Pinpoint the cell where the given text exists, returning its (X, Y) midpoint coordinate. 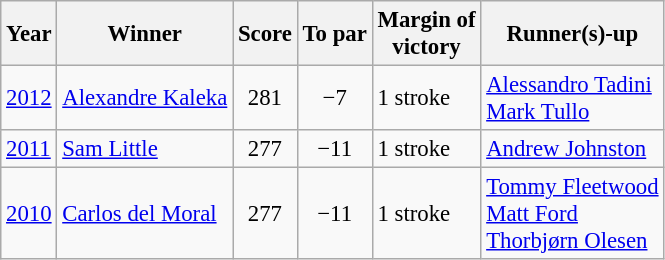
Alexandre Kaleka (145, 98)
Runner(s)-up (572, 34)
2010 (29, 214)
Alessandro Tadini Mark Tullo (572, 98)
2012 (29, 98)
Sam Little (145, 149)
281 (266, 98)
Score (266, 34)
Year (29, 34)
−7 (334, 98)
To par (334, 34)
2011 (29, 149)
Carlos del Moral (145, 214)
Andrew Johnston (572, 149)
Winner (145, 34)
Margin ofvictory (426, 34)
Tommy Fleetwood Matt Ford Thorbjørn Olesen (572, 214)
